Output the (X, Y) coordinate of the center of the cell containing the given text.  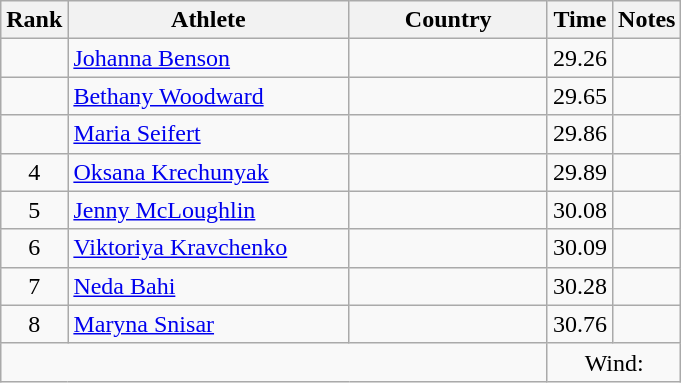
Rank (34, 20)
Maryna Snisar (208, 324)
Athlete (208, 20)
Country (448, 20)
8 (34, 324)
Neda Bahi (208, 286)
Johanna Benson (208, 58)
Maria Seifert (208, 134)
29.65 (580, 96)
Jenny McLoughlin (208, 210)
Time (580, 20)
Wind: (614, 362)
30.08 (580, 210)
Notes (647, 20)
29.26 (580, 58)
29.89 (580, 172)
30.76 (580, 324)
4 (34, 172)
Oksana Krechunyak (208, 172)
29.86 (580, 134)
Bethany Woodward (208, 96)
6 (34, 248)
5 (34, 210)
30.09 (580, 248)
Viktoriya Kravchenko (208, 248)
7 (34, 286)
30.28 (580, 286)
